Capture the cell that displays the provided text and extract its (x, y) central coordinate. 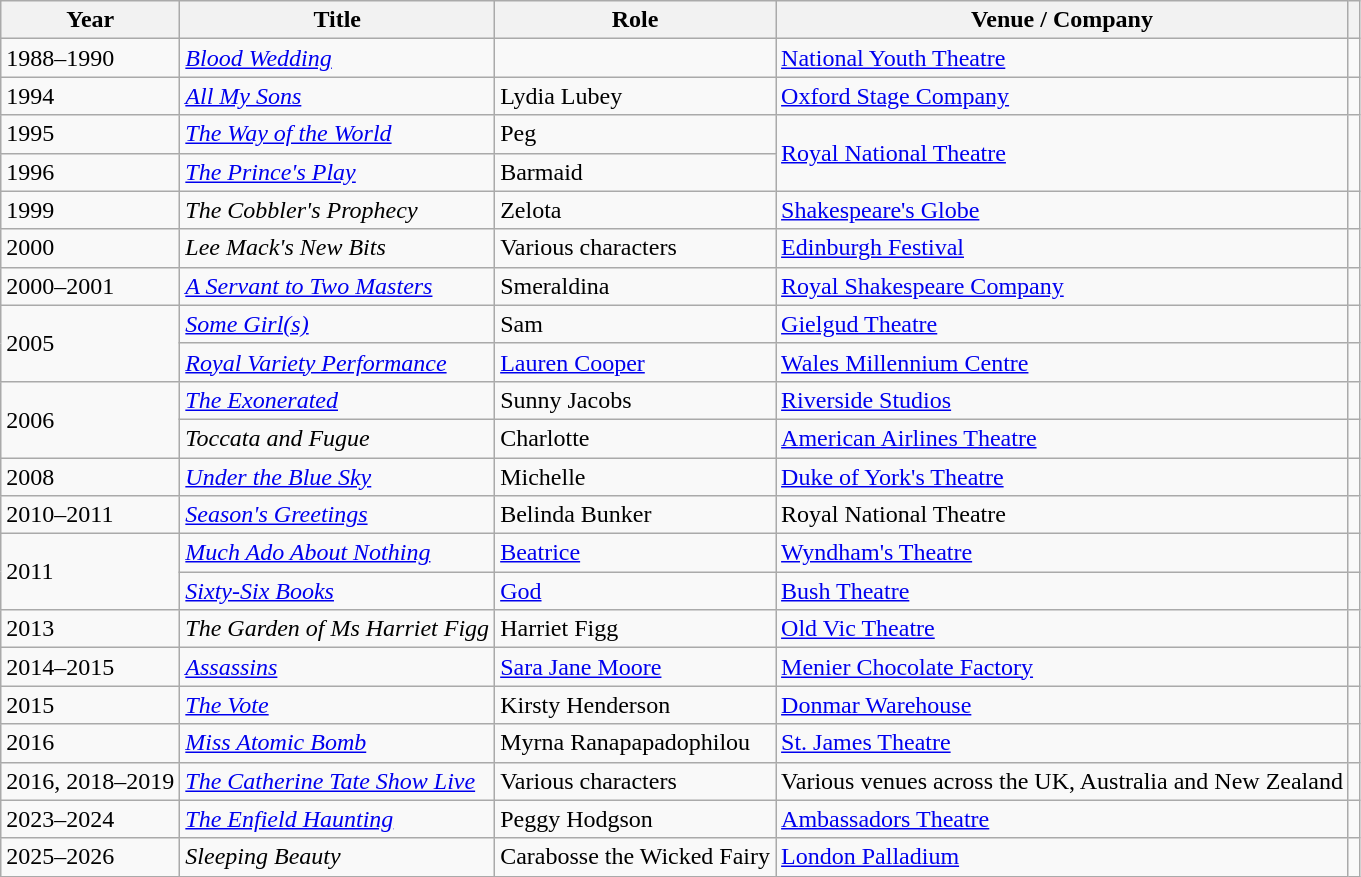
National Youth Theatre (1062, 58)
1988–1990 (90, 58)
Bush Theatre (1062, 591)
Kirsty Henderson (636, 705)
Sleeping Beauty (338, 857)
Under the Blue Sky (338, 477)
Gielgud Theatre (1062, 324)
Sunny Jacobs (636, 400)
Various venues across the UK, Australia and New Zealand (1062, 781)
Blood Wedding (338, 58)
2025–2026 (90, 857)
Harriet Figg (636, 629)
2013 (90, 629)
Shakespeare's Globe (1062, 210)
1994 (90, 96)
The Prince's Play (338, 172)
Wales Millennium Centre (1062, 362)
Royal Shakespeare Company (1062, 286)
American Airlines Theatre (1062, 438)
Charlotte (636, 438)
Title (338, 20)
Menier Chocolate Factory (1062, 667)
Michelle (636, 477)
2023–2024 (90, 819)
St. James Theatre (1062, 743)
Lee Mack's New Bits (338, 248)
Riverside Studios (1062, 400)
2011 (90, 572)
Venue / Company (1062, 20)
2005 (90, 343)
The Exonerated (338, 400)
The Catherine Tate Show Live (338, 781)
A Servant to Two Masters (338, 286)
Beatrice (636, 553)
2000 (90, 248)
The Cobbler's Prophecy (338, 210)
Duke of York's Theatre (1062, 477)
Year (90, 20)
Belinda Bunker (636, 515)
1996 (90, 172)
2016, 2018–2019 (90, 781)
The Garden of Ms Harriet Figg (338, 629)
The Enfield Haunting (338, 819)
Edinburgh Festival (1062, 248)
The Vote (338, 705)
Lydia Lubey (636, 96)
Role (636, 20)
Some Girl(s) (338, 324)
Season's Greetings (338, 515)
Toccata and Fugue (338, 438)
1999 (90, 210)
Sixty-Six Books (338, 591)
2014–2015 (90, 667)
God (636, 591)
Peg (636, 134)
2015 (90, 705)
2010–2011 (90, 515)
All My Sons (338, 96)
The Way of the World (338, 134)
Much Ado About Nothing (338, 553)
Barmaid (636, 172)
Zelota (636, 210)
2008 (90, 477)
Peggy Hodgson (636, 819)
Ambassadors Theatre (1062, 819)
London Palladium (1062, 857)
Royal Variety Performance (338, 362)
Miss Atomic Bomb (338, 743)
Sam (636, 324)
Myrna Ranapapadophilou (636, 743)
Lauren Cooper (636, 362)
Smeraldina (636, 286)
Oxford Stage Company (1062, 96)
2000–2001 (90, 286)
Wyndham's Theatre (1062, 553)
Sara Jane Moore (636, 667)
Assassins (338, 667)
2006 (90, 419)
1995 (90, 134)
Donmar Warehouse (1062, 705)
Old Vic Theatre (1062, 629)
2016 (90, 743)
Carabosse the Wicked Fairy (636, 857)
